Find where the given text appears and provide that cell's center as (X, Y) coordinate. 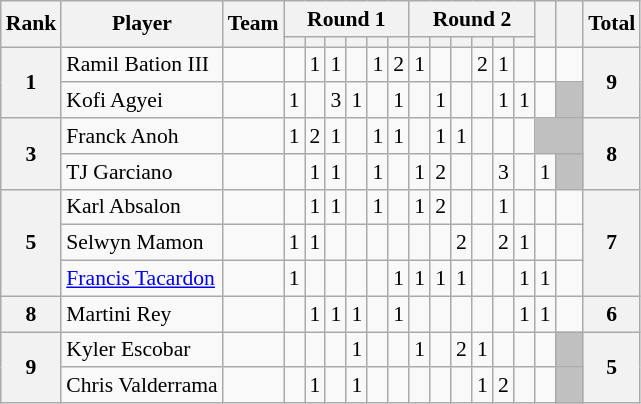
Kyler Escobar (142, 350)
Team (254, 24)
Kofi Agyei (142, 101)
Round 1 (347, 19)
Rank (32, 24)
Player (142, 24)
TJ Garciano (142, 172)
6 (612, 314)
7 (612, 242)
Selwyn Mamon (142, 243)
Chris Valderrama (142, 386)
Round 2 (472, 19)
Franck Anoh (142, 136)
Martini Rey (142, 314)
Total (612, 24)
Karl Absalon (142, 207)
Ramil Bation III (142, 65)
Francis Tacardon (142, 279)
